Locate the cell with the specified text and output its (X, Y) center coordinate. 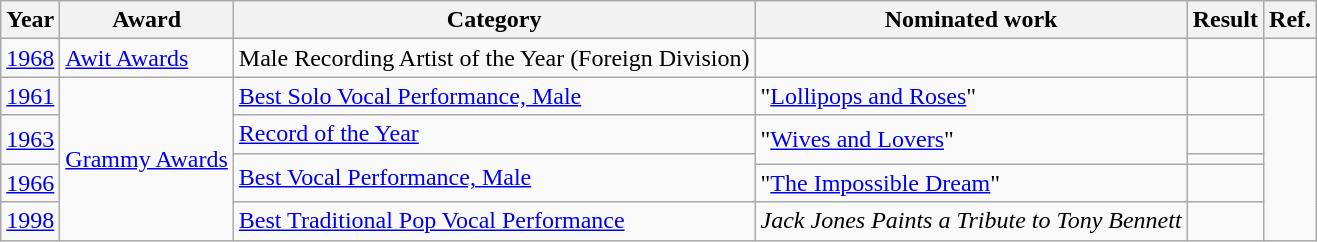
Jack Jones Paints a Tribute to Tony Bennett (971, 221)
Best Vocal Performance, Male (494, 178)
Record of the Year (494, 134)
Male Recording Artist of the Year (Foreign Division) (494, 58)
Awit Awards (147, 58)
1966 (30, 183)
"The Impossible Dream" (971, 183)
Grammy Awards (147, 158)
Best Solo Vocal Performance, Male (494, 96)
Year (30, 20)
Result (1225, 20)
Award (147, 20)
Category (494, 20)
"Lollipops and Roses" (971, 96)
Ref. (1290, 20)
1963 (30, 140)
"Wives and Lovers" (971, 140)
Best Traditional Pop Vocal Performance (494, 221)
Nominated work (971, 20)
1998 (30, 221)
1961 (30, 96)
1968 (30, 58)
